From the cell containing the given text, extract its center point as [X, Y] coordinate. 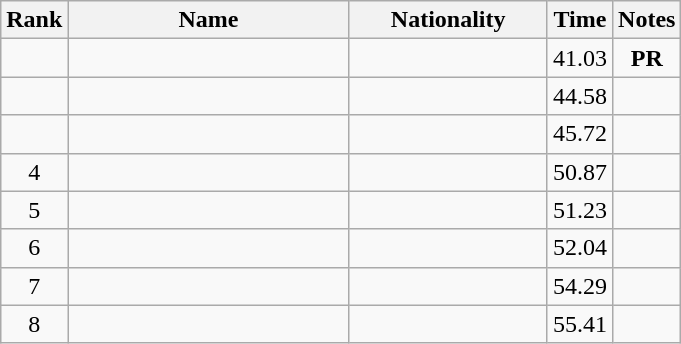
Rank [34, 20]
7 [34, 286]
41.03 [580, 58]
Name [208, 20]
44.58 [580, 96]
50.87 [580, 172]
4 [34, 172]
51.23 [580, 210]
54.29 [580, 286]
8 [34, 324]
55.41 [580, 324]
52.04 [580, 248]
6 [34, 248]
Time [580, 20]
45.72 [580, 134]
Notes [647, 20]
5 [34, 210]
Nationality [448, 20]
PR [647, 58]
